Search for the cell housing the specified text and yield its [x, y] center coordinate. 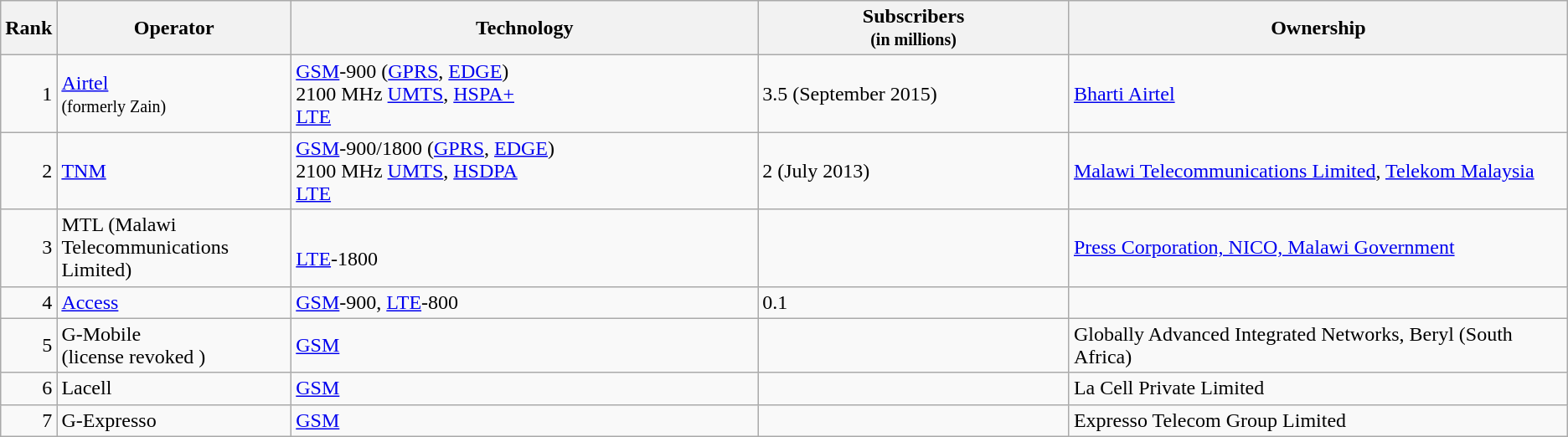
GSM-900/1800 (GPRS, EDGE)2100 MHz UMTS, HSDPALTE [524, 171]
Operator [174, 28]
Subscribers(in millions) [914, 28]
G-Mobile(license revoked ) [174, 345]
6 [28, 388]
Lacell [174, 388]
GSM-900, LTE-800 [524, 302]
Rank [28, 28]
Expresso Telecom Group Limited [1318, 420]
Press Corporation, NICO, Malawi Government [1318, 248]
Airtel(formerly Zain) [174, 94]
3.5 (September 2015) [914, 94]
Technology [524, 28]
2 (July 2013) [914, 171]
4 [28, 302]
7 [28, 420]
Ownership [1318, 28]
3 [28, 248]
GSM-900 (GPRS, EDGE)2100 MHz UMTS, HSPA+LTE [524, 94]
LTE-1800 [524, 248]
1 [28, 94]
Bharti Airtel [1318, 94]
Access [174, 302]
5 [28, 345]
2 [28, 171]
G-Expresso [174, 420]
0.1 [914, 302]
MTL (Malawi Telecommunications Limited) [174, 248]
La Cell Private Limited [1318, 388]
Globally Advanced Integrated Networks, Beryl (South Africa) [1318, 345]
Malawi Telecommunications Limited, Telekom Malaysia [1318, 171]
TNM [174, 171]
